For the text-containing cell, return its midpoint in (X, Y) coordinate format. 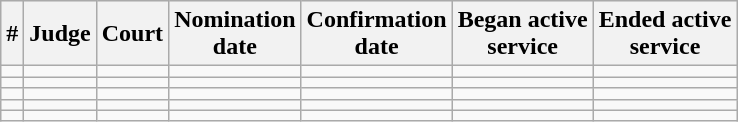
Court (132, 34)
Began activeservice (522, 34)
Nominationdate (235, 34)
Judge (60, 34)
# (12, 34)
Confirmationdate (376, 34)
Ended activeservice (665, 34)
